Find where the given text appears and provide that cell's center as [x, y] coordinate. 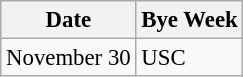
November 30 [68, 58]
Date [68, 20]
Bye Week [190, 20]
USC [190, 58]
